Find where the given text appears and provide that cell's center as (x, y) coordinate. 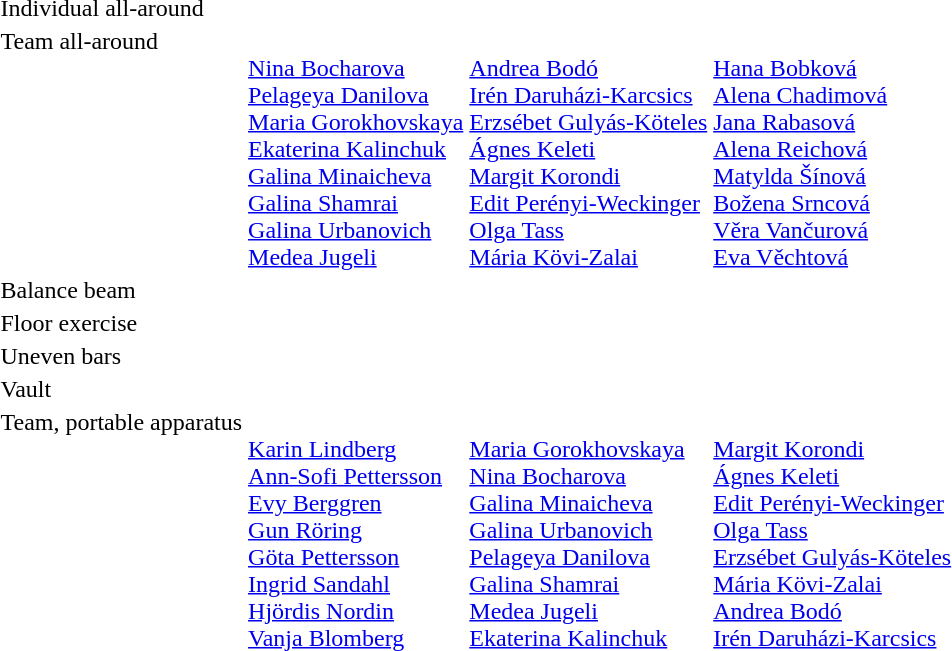
Andrea BodóIrén Daruházi-KarcsicsErzsébet Gulyás-KötelesÁgnes KeletiMargit Korondi Edit Perényi-WeckingerOlga Tass Mária Kövi-Zalai (588, 149)
Nina BocharovaPelageya Danilova Maria GorokhovskayaEkaterina KalinchukGalina MinaichevaGalina ShamraiGalina UrbanovichMedea Jugeli (356, 149)
